Detect which cell encompasses the target text, then output its [x, y] center coordinate. 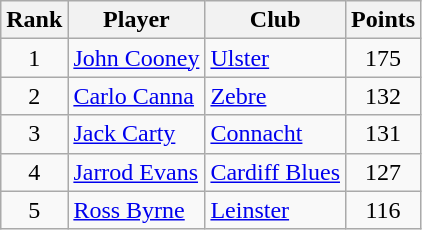
Cardiff Blues [276, 172]
Jack Carty [136, 134]
4 [34, 172]
Points [384, 20]
1 [34, 58]
Leinster [276, 210]
116 [384, 210]
2 [34, 96]
John Cooney [136, 58]
127 [384, 172]
3 [34, 134]
Connacht [276, 134]
Jarrod Evans [136, 172]
Player [136, 20]
Rank [34, 20]
5 [34, 210]
131 [384, 134]
175 [384, 58]
Club [276, 20]
Carlo Canna [136, 96]
132 [384, 96]
Ulster [276, 58]
Zebre [276, 96]
Ross Byrne [136, 210]
